Return the (x, y) coordinate for the center point of the cell that contains the specified text.  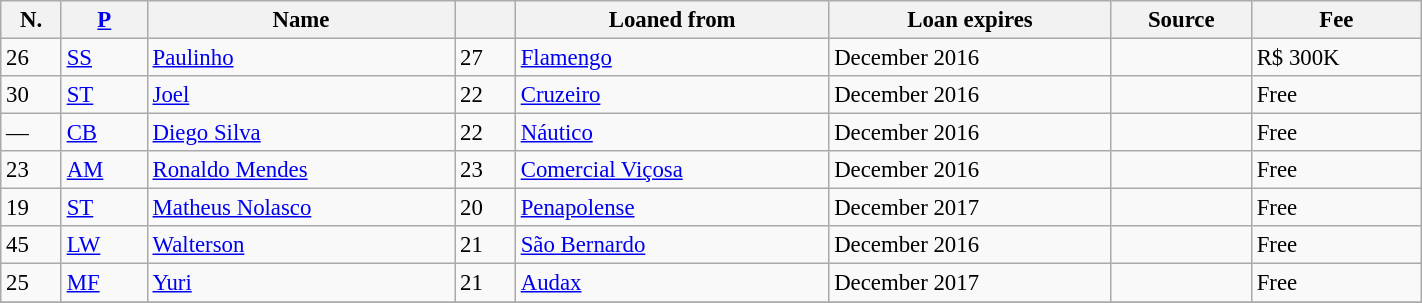
LW (104, 245)
AM (104, 170)
26 (32, 58)
Audax (672, 283)
Cruzeiro (672, 95)
Walterson (301, 245)
Diego Silva (301, 133)
20 (486, 208)
Penapolense (672, 208)
Joel (301, 95)
19 (32, 208)
N. (32, 20)
SS (104, 58)
Paulinho (301, 58)
Loaned from (672, 20)
30 (32, 95)
— (32, 133)
P (104, 20)
27 (486, 58)
MF (104, 283)
CB (104, 133)
25 (32, 283)
Fee (1336, 20)
45 (32, 245)
R$ 300K (1336, 58)
Comercial Viçosa (672, 170)
Name (301, 20)
Flamengo (672, 58)
São Bernardo (672, 245)
Matheus Nolasco (301, 208)
Náutico (672, 133)
Loan expires (970, 20)
Yuri (301, 283)
Source (1181, 20)
Ronaldo Mendes (301, 170)
